Determine the [x, y] coordinate at the center of the cell enclosing the given text.  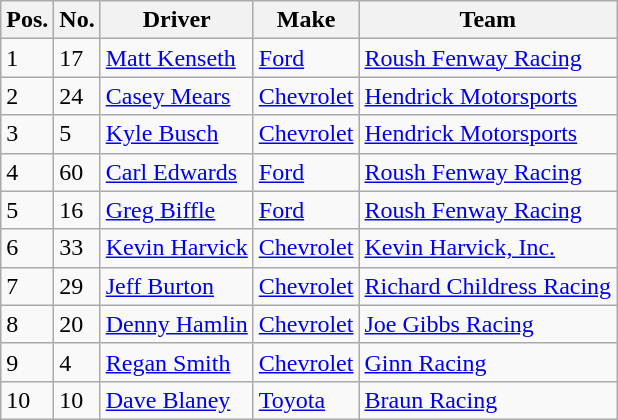
Jeff Burton [176, 286]
Toyota [306, 400]
Pos. [28, 20]
16 [77, 210]
29 [77, 286]
Joe Gibbs Racing [488, 324]
17 [77, 58]
24 [77, 96]
Braun Racing [488, 400]
Kevin Harvick, Inc. [488, 248]
Matt Kenseth [176, 58]
Dave Blaney [176, 400]
Carl Edwards [176, 172]
Team [488, 20]
Regan Smith [176, 362]
1 [28, 58]
60 [77, 172]
6 [28, 248]
Kevin Harvick [176, 248]
No. [77, 20]
Kyle Busch [176, 134]
3 [28, 134]
Greg Biffle [176, 210]
Denny Hamlin [176, 324]
2 [28, 96]
7 [28, 286]
Ginn Racing [488, 362]
20 [77, 324]
Casey Mears [176, 96]
Richard Childress Racing [488, 286]
Make [306, 20]
33 [77, 248]
Driver [176, 20]
9 [28, 362]
8 [28, 324]
